Locate the cell with the specified text and output its [x, y] center coordinate. 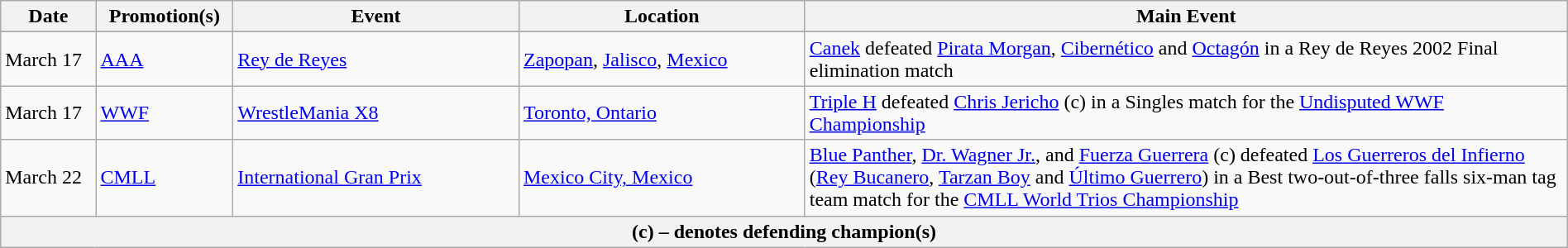
Zapopan, Jalisco, Mexico [662, 60]
WWF [165, 112]
Event [376, 17]
March 22 [48, 178]
(c) – denotes defending champion(s) [784, 231]
Mexico City, Mexico [662, 178]
Main Event [1186, 17]
Canek defeated Pirata Morgan, Cibernético and Octagón in a Rey de Reyes 2002 Final elimination match [1186, 60]
Triple H defeated Chris Jericho (c) in a Singles match for the Undisputed WWF Championship [1186, 112]
Rey de Reyes [376, 60]
Location [662, 17]
WrestleMania X8 [376, 112]
CMLL [165, 178]
Date [48, 17]
International Gran Prix [376, 178]
AAA [165, 60]
Promotion(s) [165, 17]
Toronto, Ontario [662, 112]
